From the cell containing the given text, extract its center point as [X, Y] coordinate. 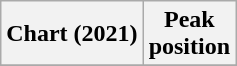
Peakposition [189, 34]
Chart (2021) [72, 34]
